Return (x, y) of the center of cell containing provided text 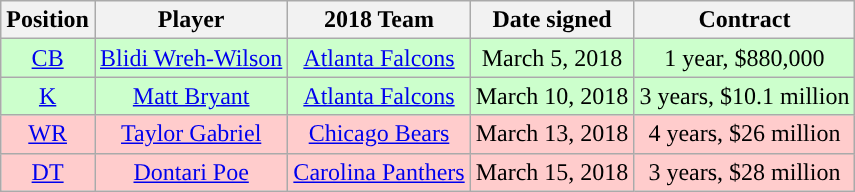
Date signed (552, 20)
Taylor Gabriel (190, 134)
WR (48, 134)
1 year, $880,000 (744, 58)
March 15, 2018 (552, 172)
Position (48, 20)
Player (190, 20)
Dontari Poe (190, 172)
March 5, 2018 (552, 58)
3 years, $28 million (744, 172)
Carolina Panthers (379, 172)
2018 Team (379, 20)
4 years, $26 million (744, 134)
Contract (744, 20)
K (48, 96)
March 10, 2018 (552, 96)
Blidi Wreh-Wilson (190, 58)
DT (48, 172)
March 13, 2018 (552, 134)
CB (48, 58)
Matt Bryant (190, 96)
3 years, $10.1 million (744, 96)
Chicago Bears (379, 134)
